For the text-containing cell, return its midpoint in [x, y] coordinate format. 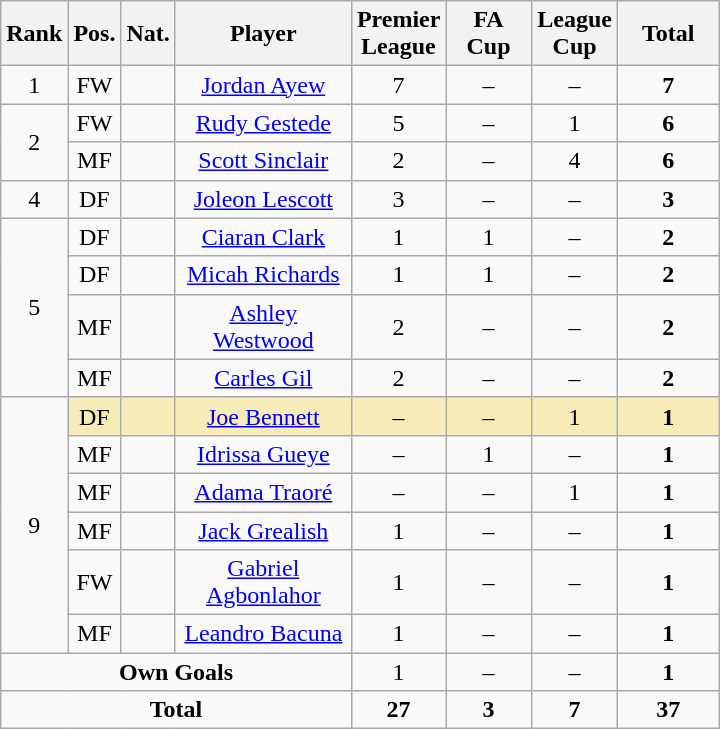
Player [263, 34]
Nat. [148, 34]
37 [668, 710]
FA Cup [489, 34]
Own Goals [176, 672]
Idrissa Gueye [263, 454]
Joe Bennett [263, 416]
Rank [34, 34]
League Cup [575, 34]
Leandro Bacuna [263, 634]
Ciaran Clark [263, 237]
27 [398, 710]
Adama Traoré [263, 492]
Micah Richards [263, 275]
Jack Grealish [263, 531]
Jordan Ayew [263, 85]
Rudy Gestede [263, 123]
Joleon Lescott [263, 199]
Pos. [94, 34]
Carles Gil [263, 378]
Scott Sinclair [263, 161]
9 [34, 524]
Premier League [398, 34]
Ashley Westwood [263, 326]
Gabriel Agbonlahor [263, 582]
